Extract the (x, y) coordinate from the center of the cell holding the provided text.  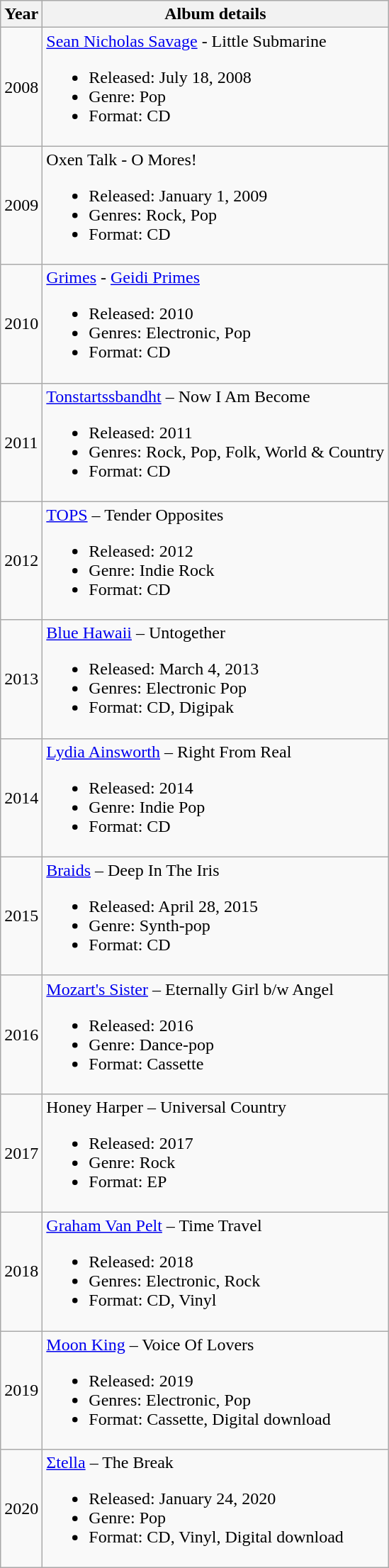
Oxen Talk - O Mores!Released: January 1, 2009Genres: Rock, PopFormat: CD (215, 206)
TOPS – Tender OppositesReleased: 2012Genre: Indie RockFormat: CD (215, 560)
Sean Nicholas Savage - Little SubmarineReleased: July 18, 2008Genre: PopFormat: CD (215, 87)
Σtella – The BreakReleased: January 24, 2020Genre: PopFormat: CD, Vinyl, Digital download (215, 1509)
Moon King – Voice Of LoversReleased: 2019Genres: Electronic, PopFormat: Cassette, Digital download (215, 1390)
2010 (21, 323)
Braids – Deep In The IrisReleased: April 28, 2015Genre: Synth-popFormat: CD (215, 916)
2017 (21, 1153)
Tonstartssbandht – Now I Am BecomeReleased: 2011Genres: Rock, Pop, Folk, World & CountryFormat: CD (215, 443)
Blue Hawaii – UntogetherReleased: March 4, 2013Genres: Electronic PopFormat: CD, Digipak (215, 679)
2020 (21, 1509)
Grimes - Geidi PrimesReleased: 2010Genres: Electronic, PopFormat: CD (215, 323)
Album details (215, 14)
2009 (21, 206)
2015 (21, 916)
Honey Harper – Universal CountryReleased: 2017Genre: RockFormat: EP (215, 1153)
2014 (21, 797)
2019 (21, 1390)
Mozart's Sister – Eternally Girl b/w AngelReleased: 2016Genre: Dance-popFormat: Cassette (215, 1034)
2016 (21, 1034)
2013 (21, 679)
Graham Van Pelt – Time TravelReleased: 2018Genres: Electronic, RockFormat: CD, Vinyl (215, 1271)
Year (21, 14)
2008 (21, 87)
2011 (21, 443)
Lydia Ainsworth – Right From RealReleased: 2014Genre: Indie PopFormat: CD (215, 797)
2012 (21, 560)
2018 (21, 1271)
